Identify which cell holds the provided text, then report its (x, y) central coordinate. 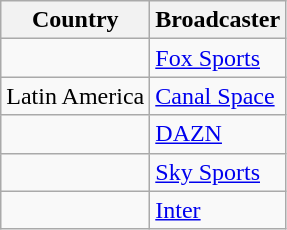
Sky Sports (218, 172)
Fox Sports (218, 58)
Canal Space (218, 96)
Inter (218, 210)
Latin America (76, 96)
DAZN (218, 134)
Broadcaster (218, 20)
Country (76, 20)
